Return the [x, y] coordinate for the center point of the cell that contains the specified text.  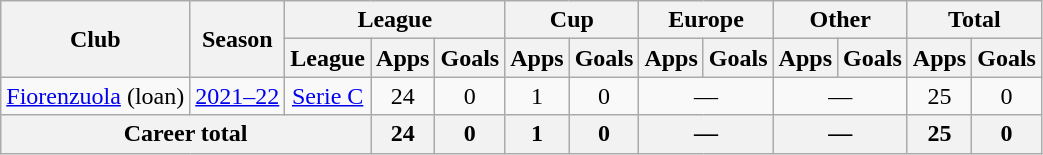
2021–22 [238, 96]
Serie C [328, 96]
Season [238, 39]
Cup [572, 20]
Other [840, 20]
Total [974, 20]
Club [96, 39]
Fiorenzuola (loan) [96, 96]
Europe [706, 20]
Career total [186, 134]
